Find where the given text appears and provide that cell's center as [X, Y] coordinate. 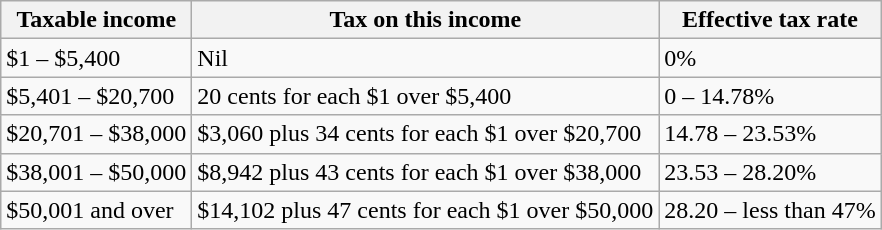
14.78 – 23.53% [770, 134]
0 – 14.78% [770, 96]
$14,102 plus 47 cents for each $1 over $50,000 [426, 210]
Tax on this income [426, 20]
$5,401 – $20,700 [96, 96]
$8,942 plus 43 cents for each $1 over $38,000 [426, 172]
0% [770, 58]
$50,001 and over [96, 210]
Taxable income [96, 20]
28.20 – less than 47% [770, 210]
$3,060 plus 34 cents for each $1 over $20,700 [426, 134]
20 cents for each $1 over $5,400 [426, 96]
$38,001 – $50,000 [96, 172]
$20,701 – $38,000 [96, 134]
$1 – $5,400 [96, 58]
Effective tax rate [770, 20]
23.53 – 28.20% [770, 172]
Nil [426, 58]
